Scan for the cell matching the given text and deliver its (x, y) coordinate at center. 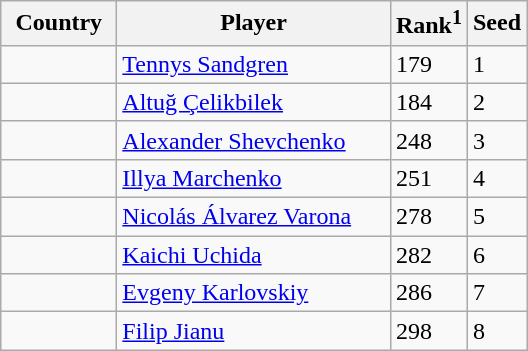
8 (496, 331)
5 (496, 217)
4 (496, 178)
Seed (496, 24)
7 (496, 293)
278 (428, 217)
282 (428, 255)
Alexander Shevchenko (254, 140)
Evgeny Karlovskiy (254, 293)
286 (428, 293)
Country (59, 24)
3 (496, 140)
251 (428, 178)
Kaichi Uchida (254, 255)
179 (428, 64)
Illya Marchenko (254, 178)
Tennys Sandgren (254, 64)
184 (428, 102)
2 (496, 102)
Nicolás Álvarez Varona (254, 217)
Filip Jianu (254, 331)
6 (496, 255)
Altuğ Çelikbilek (254, 102)
248 (428, 140)
1 (496, 64)
Player (254, 24)
Rank1 (428, 24)
298 (428, 331)
